Find where the given text appears and provide that cell's center as [x, y] coordinate. 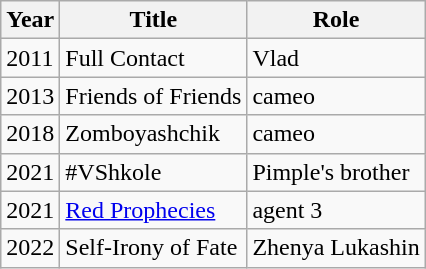
Title [154, 20]
Zhenya Lukashin [336, 248]
Full Contact [154, 58]
Red Prophecies [154, 210]
Zomboyashchik [154, 134]
Pimple's brother [336, 172]
#VShkole [154, 172]
agent 3 [336, 210]
2011 [30, 58]
2018 [30, 134]
Friends of Friends [154, 96]
2022 [30, 248]
2013 [30, 96]
Role [336, 20]
Vlad [336, 58]
Year [30, 20]
Self-Irony of Fate [154, 248]
